Find where the given text appears and provide that cell's center as (x, y) coordinate. 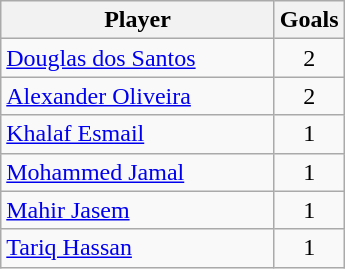
Alexander Oliveira (138, 96)
Khalaf Esmail (138, 134)
Goals (309, 20)
Mahir Jasem (138, 210)
Tariq Hassan (138, 248)
Player (138, 20)
Douglas dos Santos (138, 58)
Mohammed Jamal (138, 172)
